Determine the (x, y) coordinate at the center of the cell enclosing the given text.  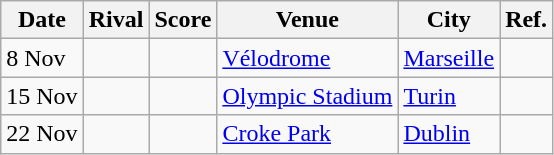
City (449, 20)
Ref. (526, 20)
Vélodrome (308, 58)
Olympic Stadium (308, 96)
8 Nov (42, 58)
15 Nov (42, 96)
22 Nov (42, 134)
Marseille (449, 58)
Rival (116, 20)
Date (42, 20)
Venue (308, 20)
Score (183, 20)
Turin (449, 96)
Croke Park (308, 134)
Dublin (449, 134)
